Scan for the cell matching the given text and deliver its (x, y) coordinate at center. 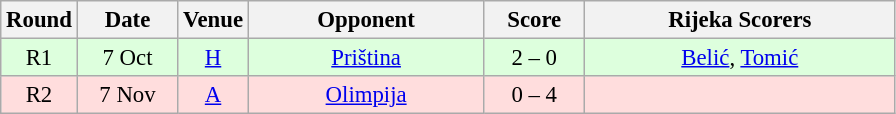
Olimpija (366, 95)
A (214, 95)
2 – 0 (534, 58)
Round (39, 20)
H (214, 58)
Score (534, 20)
Belić, Tomić (740, 58)
Priština (366, 58)
Venue (214, 20)
Rijeka Scorers (740, 20)
Date (128, 20)
Opponent (366, 20)
7 Oct (128, 58)
R1 (39, 58)
R2 (39, 95)
7 Nov (128, 95)
0 – 4 (534, 95)
